Locate the cell with the specified text and output its (x, y) center coordinate. 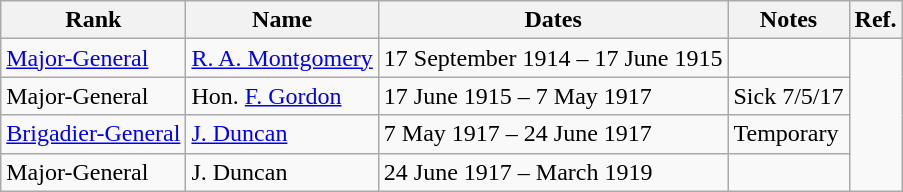
Rank (94, 20)
Name (282, 20)
Dates (553, 20)
Hon. F. Gordon (282, 96)
Temporary (788, 134)
17 September 1914 – 17 June 1915 (553, 58)
Sick 7/5/17 (788, 96)
Brigadier-General (94, 134)
R. A. Montgomery (282, 58)
Ref. (876, 20)
Notes (788, 20)
24 June 1917 – March 1919 (553, 172)
17 June 1915 – 7 May 1917 (553, 96)
7 May 1917 – 24 June 1917 (553, 134)
